For the text-containing cell, return its midpoint in [x, y] coordinate format. 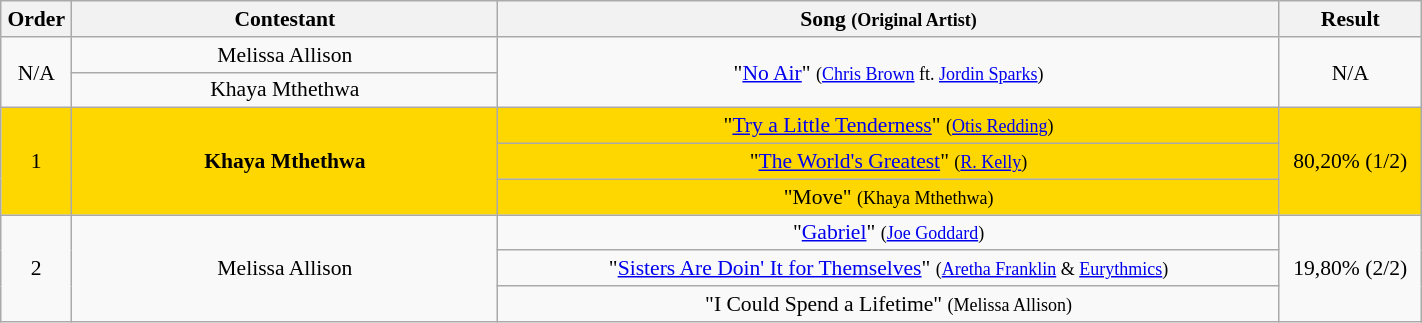
"I Could Spend a Lifetime" (Melissa Allison) [888, 304]
19,80% (2/2) [1350, 268]
80,20% (1/2) [1350, 162]
Contestant [285, 19]
"Gabriel" (Joe Goddard) [888, 233]
Order [36, 19]
1 [36, 162]
"Move" (Khaya Mthethwa) [888, 197]
Song (Original Artist) [888, 19]
Result [1350, 19]
"No Air" (Chris Brown ft. Jordin Sparks) [888, 72]
2 [36, 268]
"Try a Little Tenderness" (Otis Redding) [888, 126]
"The World's Greatest" (R. Kelly) [888, 162]
"Sisters Are Doin' It for Themselves" (Aretha Franklin & Eurythmics) [888, 269]
